From the cell containing the given text, extract its center point as (X, Y) coordinate. 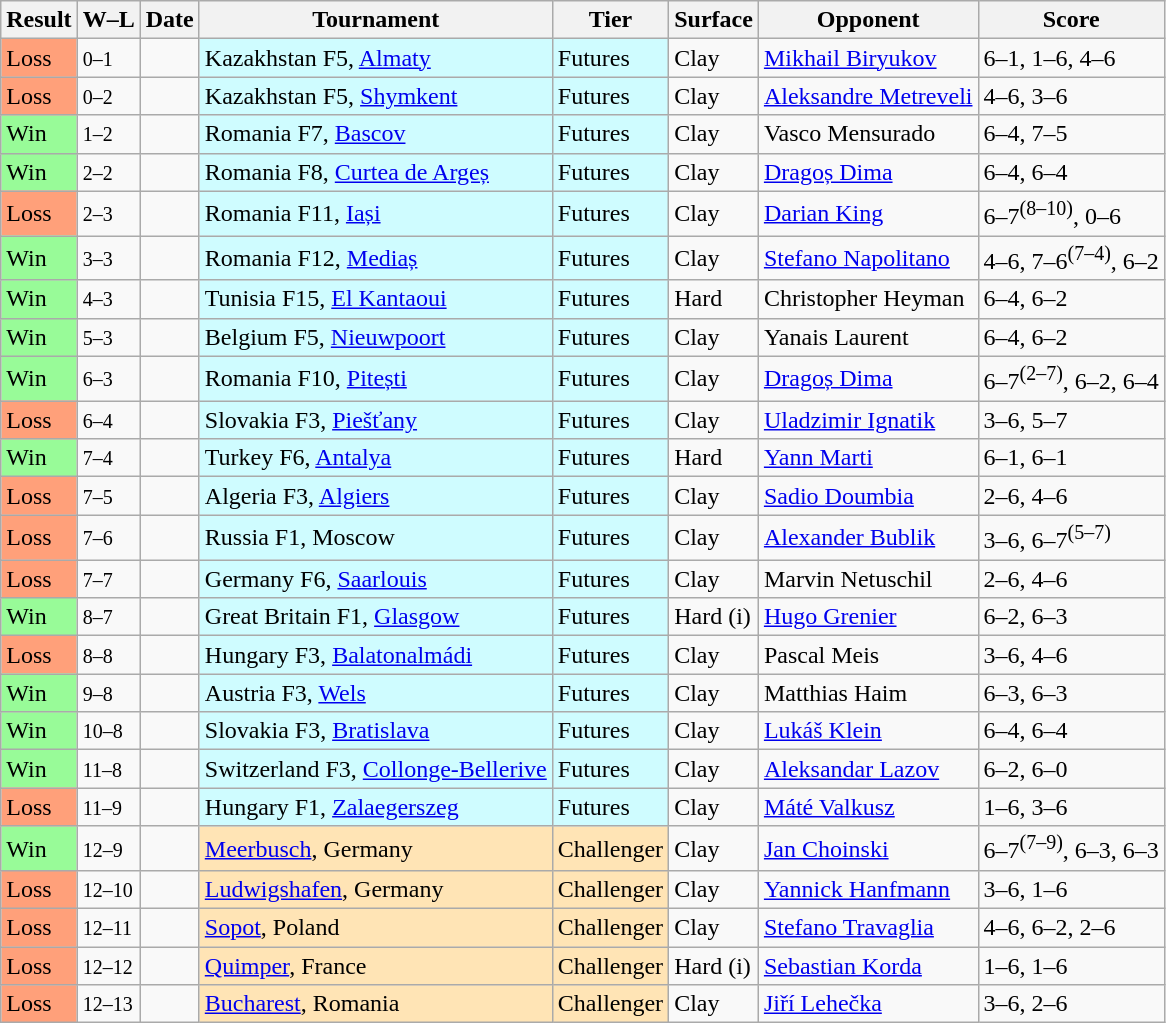
7–5 (108, 496)
Score (1071, 20)
W–L (108, 20)
6–4 (108, 420)
Romania F11, Iași (376, 214)
6–3 (108, 378)
6–7(8–10), 0–6 (1071, 214)
4–6, 7–6(7–4), 6–2 (1071, 258)
Great Britain F1, Glasgow (376, 617)
Yann Marti (868, 458)
Aleksandre Metreveli (868, 96)
3–6, 1–6 (1071, 890)
6–7(2–7), 6–2, 6–4 (1071, 378)
Uladzimir Ignatik (868, 420)
Yannick Hanfmann (868, 890)
9–8 (108, 693)
Opponent (868, 20)
7–7 (108, 579)
Bucharest, Romania (376, 1004)
7–6 (108, 538)
Germany F6, Saarlouis (376, 579)
Turkey F6, Antalya (376, 458)
Austria F3, Wels (376, 693)
6–3, 6–3 (1071, 693)
11–8 (108, 769)
Romania F7, Bascov (376, 134)
Ludwigshafen, Germany (376, 890)
Romania F8, Curtea de Argeș (376, 172)
Kazakhstan F5, Almaty (376, 58)
Stefano Napolitano (868, 258)
8–7 (108, 617)
6–2, 6–3 (1071, 617)
7–4 (108, 458)
Stefano Travaglia (868, 928)
3–3 (108, 258)
Hugo Grenier (868, 617)
5–3 (108, 337)
2–2 (108, 172)
Algeria F3, Algiers (376, 496)
Tier (610, 20)
Matthias Haim (868, 693)
10–8 (108, 731)
Russia F1, Moscow (376, 538)
Date (170, 20)
Pascal Meis (868, 655)
Romania F10, Pitești (376, 378)
Meerbusch, Germany (376, 848)
12–13 (108, 1004)
6–1, 6–1 (1071, 458)
6–7(7–9), 6–3, 6–3 (1071, 848)
12–9 (108, 848)
Belgium F5, Nieuwpoort (376, 337)
Máté Valkusz (868, 807)
Kazakhstan F5, Shymkent (376, 96)
12–11 (108, 928)
0–2 (108, 96)
Result (39, 20)
Tunisia F15, El Kantaoui (376, 299)
12–10 (108, 890)
Surface (714, 20)
2–3 (108, 214)
3–6, 6–7(5–7) (1071, 538)
1–6, 3–6 (1071, 807)
Jan Choinski (868, 848)
1–6, 1–6 (1071, 966)
Slovakia F3, Piešťany (376, 420)
Yanais Laurent (868, 337)
3–6, 5–7 (1071, 420)
6–2, 6–0 (1071, 769)
Alexander Bublik (868, 538)
4–6, 3–6 (1071, 96)
Sebastian Korda (868, 966)
Sopot, Poland (376, 928)
4–6, 6–2, 2–6 (1071, 928)
Sadio Doumbia (868, 496)
6–4, 7–5 (1071, 134)
3–6, 4–6 (1071, 655)
Lukáš Klein (868, 731)
8–8 (108, 655)
Mikhail Biryukov (868, 58)
Romania F12, Mediaș (376, 258)
Darian King (868, 214)
Vasco Mensurado (868, 134)
Hungary F1, Zalaegerszeg (376, 807)
12–12 (108, 966)
Switzerland F3, Collonge-Bellerive (376, 769)
6–1, 1–6, 4–6 (1071, 58)
Slovakia F3, Bratislava (376, 731)
Tournament (376, 20)
3–6, 2–6 (1071, 1004)
Christopher Heyman (868, 299)
11–9 (108, 807)
4–3 (108, 299)
Quimper, France (376, 966)
Marvin Netuschil (868, 579)
0–1 (108, 58)
Aleksandar Lazov (868, 769)
Jiří Lehečka (868, 1004)
Hungary F3, Balatonalmádi (376, 655)
1–2 (108, 134)
